From the cell containing the given text, extract its center point as [X, Y] coordinate. 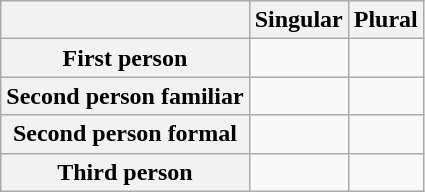
Singular [298, 20]
Third person [125, 172]
Second person formal [125, 134]
Plural [386, 20]
First person [125, 58]
Second person familiar [125, 96]
